Identify which cell holds the provided text, then report its [x, y] central coordinate. 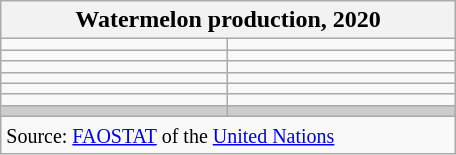
Source: FAOSTAT of the United Nations [228, 135]
Watermelon production, 2020 [228, 20]
